Capture the cell that displays the provided text and extract its [X, Y] central coordinate. 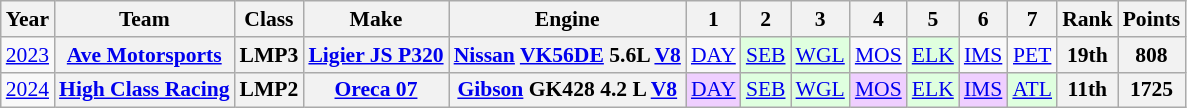
Gibson GK428 4.2 L V8 [568, 90]
3 [820, 19]
11th [1088, 90]
7 [1032, 19]
High Class Racing [144, 90]
2 [766, 19]
Ave Motorsports [144, 55]
PET [1032, 55]
6 [984, 19]
1 [714, 19]
Points [1152, 19]
ATL [1032, 90]
Nissan VK56DE 5.6L V8 [568, 55]
Ligier JS P320 [376, 55]
1725 [1152, 90]
5 [933, 19]
Engine [568, 19]
LMP2 [268, 90]
2024 [28, 90]
2023 [28, 55]
Class [268, 19]
LMP3 [268, 55]
808 [1152, 55]
Team [144, 19]
Year [28, 19]
Oreca 07 [376, 90]
Make [376, 19]
4 [878, 19]
Rank [1088, 19]
19th [1088, 55]
